Search for the cell housing the specified text and yield its [X, Y] center coordinate. 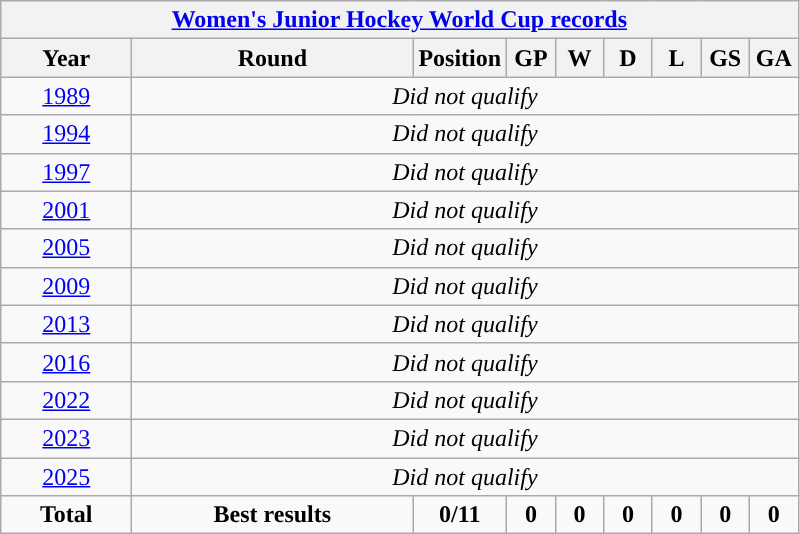
2023 [66, 438]
2013 [66, 324]
W [580, 58]
2022 [66, 400]
Year [66, 58]
Round [272, 58]
1997 [66, 172]
2009 [66, 286]
Best results [272, 515]
2016 [66, 362]
GP [532, 58]
L [676, 58]
2001 [66, 210]
Total [66, 515]
GS [726, 58]
D [628, 58]
0/11 [460, 515]
2025 [66, 477]
Position [460, 58]
GA [774, 58]
1989 [66, 96]
1994 [66, 134]
Women's Junior Hockey World Cup records [400, 20]
2005 [66, 248]
